Return [X, Y] of the center of cell containing provided text 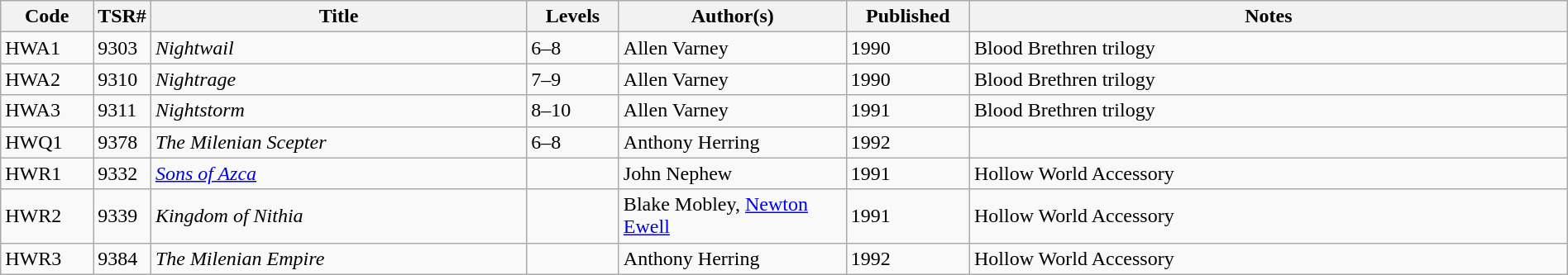
HWR1 [47, 173]
Code [47, 17]
Nightrage [338, 79]
TSR# [122, 17]
8–10 [573, 111]
HWQ1 [47, 142]
Sons of Azca [338, 173]
Kingdom of Nithia [338, 216]
Levels [573, 17]
HWA3 [47, 111]
Nightwail [338, 48]
9332 [122, 173]
HWA1 [47, 48]
The Milenian Empire [338, 258]
Nightstorm [338, 111]
HWA2 [47, 79]
Blake Mobley, Newton Ewell [733, 216]
HWR2 [47, 216]
9310 [122, 79]
Published [908, 17]
HWR3 [47, 258]
John Nephew [733, 173]
9378 [122, 142]
Title [338, 17]
Author(s) [733, 17]
7–9 [573, 79]
9384 [122, 258]
9311 [122, 111]
9303 [122, 48]
9339 [122, 216]
Notes [1269, 17]
The Milenian Scepter [338, 142]
